Search for the cell housing the specified text and yield its [x, y] center coordinate. 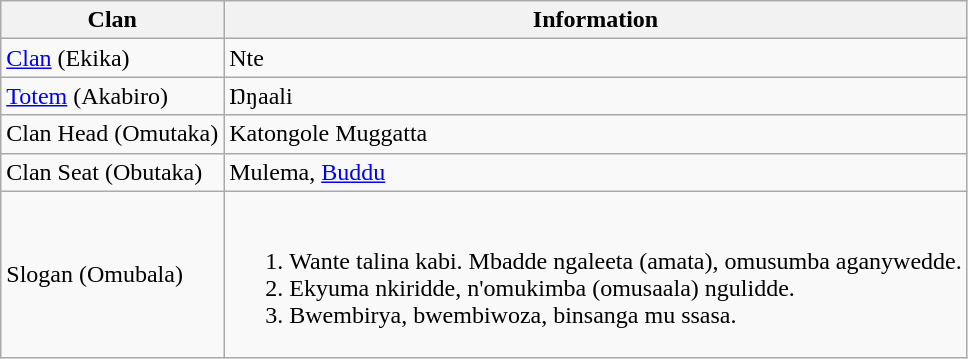
Totem (Akabiro) [112, 96]
Ŋŋaali [596, 96]
Clan Head (Omutaka) [112, 134]
Clan Seat (Obutaka) [112, 172]
Slogan (Omubala) [112, 274]
Clan (Ekika) [112, 58]
Clan [112, 20]
Nte [596, 58]
Mulema, Buddu [596, 172]
Information [596, 20]
Katongole Muggatta [596, 134]
